Identify which cell holds the provided text, then report its [x, y] central coordinate. 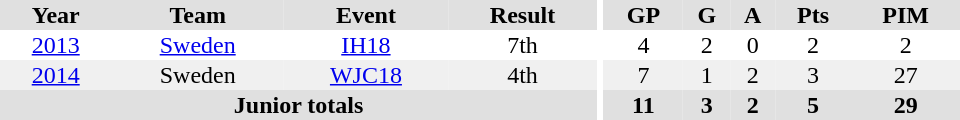
2013 [56, 45]
7th [522, 45]
5 [813, 105]
1 [706, 75]
GP [644, 15]
Event [366, 15]
PIM [906, 15]
G [706, 15]
Pts [813, 15]
11 [644, 105]
A [752, 15]
Result [522, 15]
Year [56, 15]
29 [906, 105]
WJC18 [366, 75]
7 [644, 75]
Junior totals [298, 105]
2014 [56, 75]
27 [906, 75]
4 [644, 45]
0 [752, 45]
Team [198, 15]
4th [522, 75]
IH18 [366, 45]
